Return the [x, y] coordinate for the center point of the cell that contains the specified text.  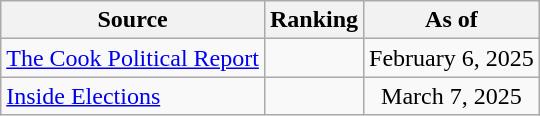
Ranking [314, 20]
Inside Elections [133, 96]
The Cook Political Report [133, 58]
February 6, 2025 [452, 58]
As of [452, 20]
March 7, 2025 [452, 96]
Source [133, 20]
